Scan for the cell matching the given text and deliver its [X, Y] coordinate at center. 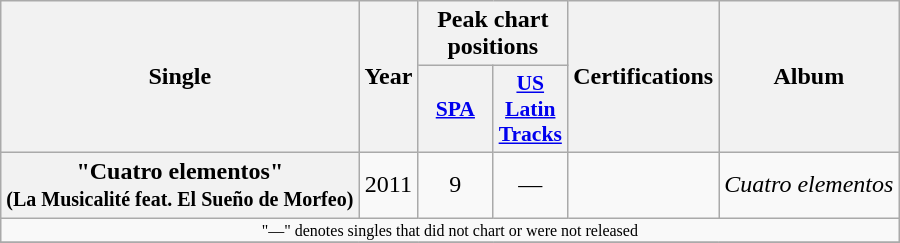
Single [180, 77]
Peak chart positions [493, 34]
2011 [388, 184]
— [530, 184]
Year [388, 77]
"Cuatro elementos"(La Musicalité feat. El Sueño de Morfeo) [180, 184]
"—" denotes singles that did not chart or were not released [450, 230]
US Latin Tracks [530, 110]
Album [809, 77]
Cuatro elementos [809, 184]
Certifications [644, 77]
SPA [456, 110]
9 [456, 184]
